Output the (x, y) coordinate of the center of the cell containing the given text.  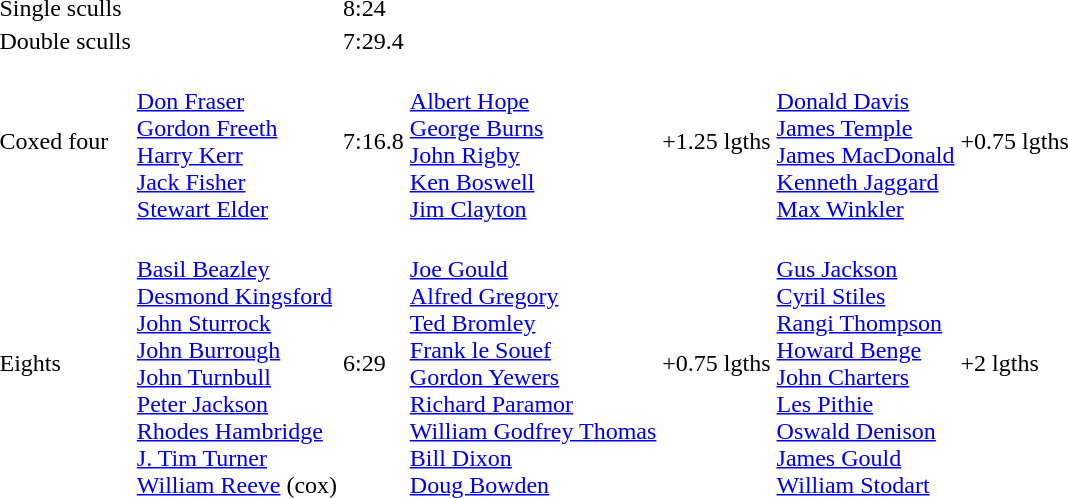
+1.25 lgths (716, 142)
7:16.8 (374, 142)
Don FraserGordon FreethHarry KerrJack FisherStewart Elder (236, 142)
Albert HopeGeorge BurnsJohn RigbyKen BoswellJim Clayton (533, 142)
Donald DavisJames TempleJames MacDonaldKenneth JaggardMax Winkler (866, 142)
7:29.4 (374, 41)
